Determine the (X, Y) coordinate at the center of the cell enclosing the given text.  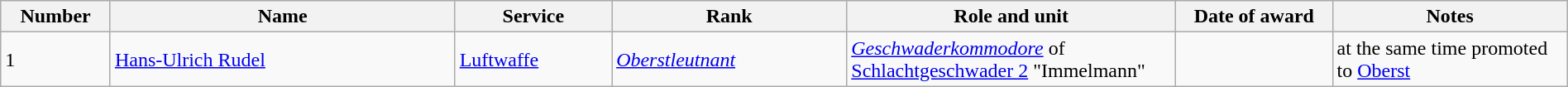
Oberstleutnant (729, 60)
1 (56, 60)
Name (283, 17)
Hans-Ulrich Rudel (283, 60)
at the same time promoted to Oberst (1450, 60)
Number (56, 17)
Luftwaffe (533, 60)
Geschwaderkommodore of Schlachtgeschwader 2 "Immelmann" (1011, 60)
Notes (1450, 17)
Service (533, 17)
Rank (729, 17)
Date of award (1254, 17)
Role and unit (1011, 17)
